Find where the given text appears and provide that cell's center as (X, Y) coordinate. 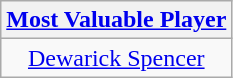
Dewarick Spencer (116, 58)
Most Valuable Player (116, 20)
